Identify which cell holds the provided text, then report its (X, Y) central coordinate. 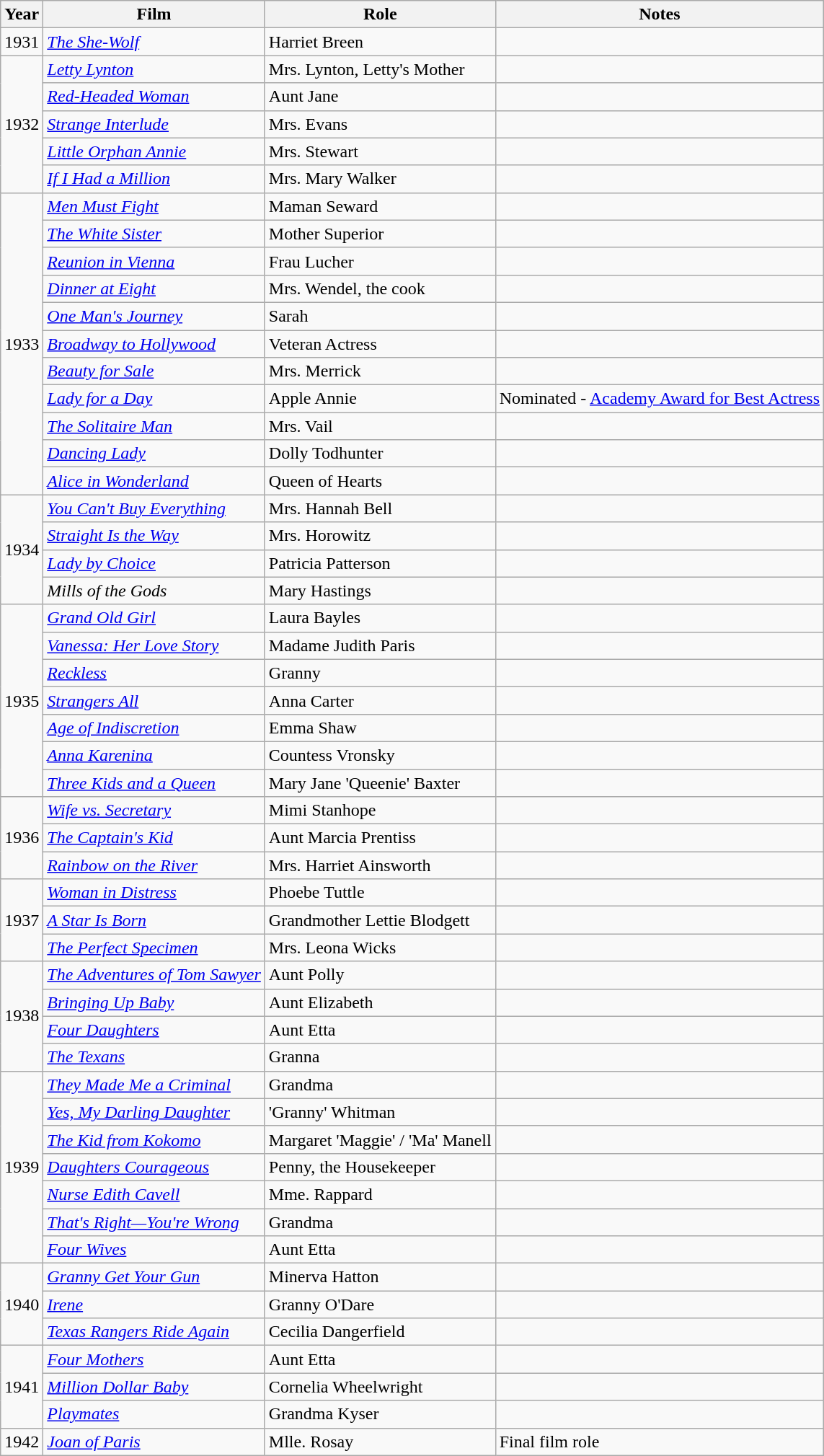
Reckless (154, 673)
Mary Jane 'Queenie' Baxter (380, 782)
Mrs. Vail (380, 426)
Aunt Marcia Prentiss (380, 838)
Frau Lucher (380, 261)
The Captain's Kid (154, 838)
1931 (22, 42)
The Adventures of Tom Sawyer (154, 975)
They Made Me a Criminal (154, 1085)
1936 (22, 838)
Rainbow on the River (154, 865)
Countess Vronsky (380, 755)
Anna Carter (380, 700)
Dolly Todhunter (380, 454)
Joan of Paris (154, 1442)
If I Had a Million (154, 179)
Cecilia Dangerfield (380, 1332)
Role (380, 14)
Mrs. Merrick (380, 371)
One Man's Journey (154, 316)
Letty Lynton (154, 69)
1942 (22, 1442)
Four Mothers (154, 1359)
Daughters Courageous (154, 1167)
Queen of Hearts (380, 481)
Aunt Elizabeth (380, 1002)
Granna (380, 1057)
Four Daughters (154, 1030)
Dancing Lady (154, 454)
1938 (22, 1016)
Nurse Edith Cavell (154, 1194)
Straight Is the Way (154, 536)
Margaret 'Maggie' / 'Ma' Manell (380, 1139)
1934 (22, 550)
Minerva Hatton (380, 1277)
Playmates (154, 1414)
Mlle. Rosay (380, 1442)
Granny Get Your Gun (154, 1277)
Mimi Stanhope (380, 811)
The Solitaire Man (154, 426)
Maman Seward (380, 206)
Little Orphan Annie (154, 151)
Mrs. Harriet Ainsworth (380, 865)
Bringing Up Baby (154, 1002)
Woman in Distress (154, 893)
Mrs. Leona Wicks (380, 948)
Men Must Fight (154, 206)
Irene (154, 1305)
Lady by Choice (154, 563)
Mrs. Stewart (380, 151)
1941 (22, 1387)
Phoebe Tuttle (380, 893)
Strangers All (154, 700)
Three Kids and a Queen (154, 782)
Granny O'Dare (380, 1305)
1935 (22, 700)
'Granny' Whitman (380, 1112)
That's Right—You're Wrong (154, 1222)
Strange Interlude (154, 124)
Four Wives (154, 1250)
A Star Is Born (154, 920)
Mrs. Wendel, the cook (380, 288)
1932 (22, 124)
Million Dollar Baby (154, 1387)
Grand Old Girl (154, 618)
1939 (22, 1167)
Lady for a Day (154, 399)
Mother Superior (380, 234)
Mme. Rappard (380, 1194)
Aunt Jane (380, 97)
Mrs. Evans (380, 124)
Mrs. Hannah Bell (380, 508)
Penny, the Housekeeper (380, 1167)
Wife vs. Secretary (154, 811)
Broadway to Hollywood (154, 344)
Laura Bayles (380, 618)
Grandma Kyser (380, 1414)
1933 (22, 343)
Mills of the Gods (154, 591)
The She-Wolf (154, 42)
Mrs. Mary Walker (380, 179)
1937 (22, 920)
Year (22, 14)
Nominated - Academy Award for Best Actress (659, 399)
Emma Shaw (380, 728)
Apple Annie (380, 399)
Age of Indiscretion (154, 728)
Aunt Polly (380, 975)
Texas Rangers Ride Again (154, 1332)
The White Sister (154, 234)
Anna Karenina (154, 755)
The Texans (154, 1057)
Alice in Wonderland (154, 481)
Beauty for Sale (154, 371)
Granny (380, 673)
The Perfect Specimen (154, 948)
Mrs. Horowitz (380, 536)
Veteran Actress (380, 344)
Yes, My Darling Daughter (154, 1112)
1940 (22, 1305)
Cornelia Wheelwright (380, 1387)
Mary Hastings (380, 591)
Madame Judith Paris (380, 645)
You Can't Buy Everything (154, 508)
Red-Headed Woman (154, 97)
Patricia Patterson (380, 563)
Vanessa: Her Love Story (154, 645)
Mrs. Lynton, Letty's Mother (380, 69)
Notes (659, 14)
Final film role (659, 1442)
Dinner at Eight (154, 288)
Harriet Breen (380, 42)
Reunion in Vienna (154, 261)
Sarah (380, 316)
Grandmother Lettie Blodgett (380, 920)
Film (154, 14)
The Kid from Kokomo (154, 1139)
